Find where the given text appears and provide that cell's center as (X, Y) coordinate. 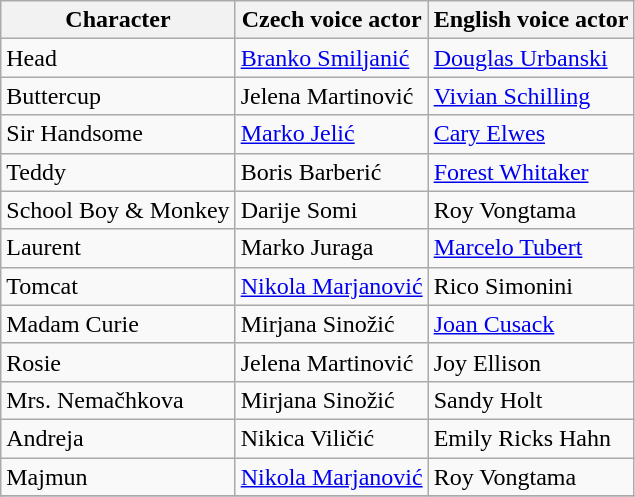
Marcelo Tubert (531, 248)
Teddy (118, 172)
Emily Ricks Hahn (531, 438)
Madam Curie (118, 324)
School Boy & Monkey (118, 210)
Mrs. Nemačhkova (118, 400)
English voice actor (531, 20)
Cary Elwes (531, 134)
Head (118, 58)
Sir Handsome (118, 134)
Rico Simonini (531, 286)
Buttercup (118, 96)
Vivian Schilling (531, 96)
Douglas Urbanski (531, 58)
Character (118, 20)
Marko Juraga (332, 248)
Joan Cusack (531, 324)
Boris Barberić (332, 172)
Forest Whitaker (531, 172)
Andreja (118, 438)
Marko Jelić (332, 134)
Branko Smiljanić (332, 58)
Nikica Viličić (332, 438)
Czech voice actor (332, 20)
Majmun (118, 477)
Joy Ellison (531, 362)
Tomcat (118, 286)
Sandy Holt (531, 400)
Laurent (118, 248)
Darije Somi (332, 210)
Rosie (118, 362)
